Provide the [x, y] coordinate of the cell's center where the given text is located.  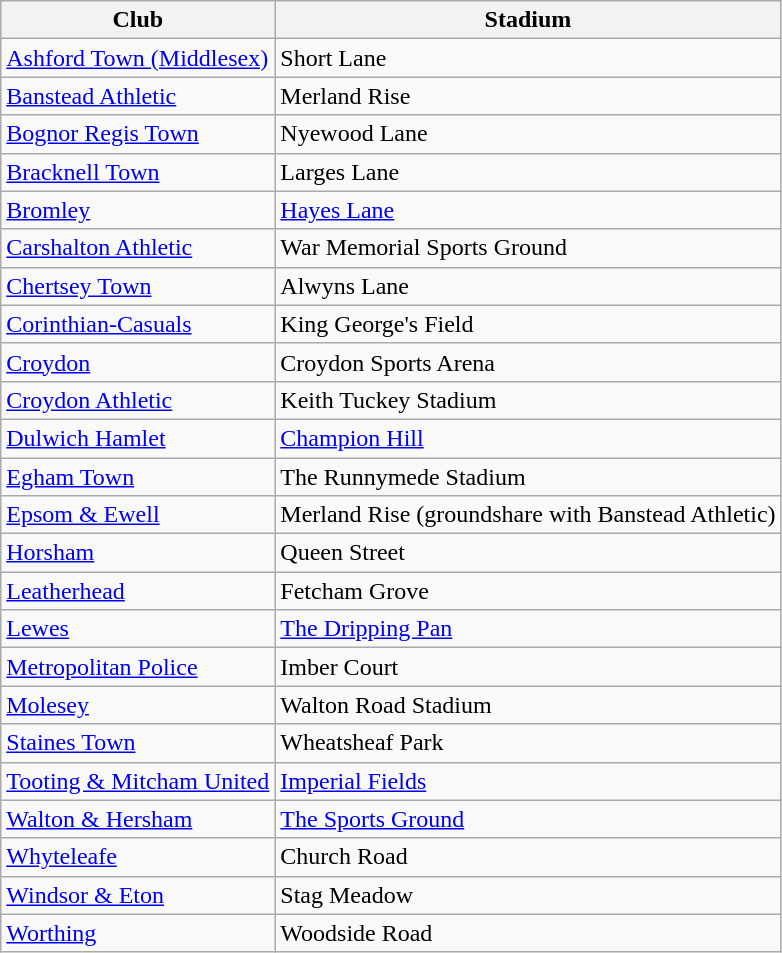
Corinthian-Casuals [138, 324]
War Memorial Sports Ground [528, 248]
Champion Hill [528, 438]
Club [138, 20]
Walton & Hersham [138, 819]
Lewes [138, 629]
Fetcham Grove [528, 591]
Merland Rise [528, 96]
Egham Town [138, 477]
Tooting & Mitcham United [138, 781]
Stag Meadow [528, 895]
Banstead Athletic [138, 96]
Croydon [138, 362]
Bognor Regis Town [138, 134]
Staines Town [138, 743]
Hayes Lane [528, 210]
Imber Court [528, 667]
Bracknell Town [138, 172]
Horsham [138, 553]
The Sports Ground [528, 819]
Epsom & Ewell [138, 515]
Metropolitan Police [138, 667]
The Runnymede Stadium [528, 477]
Alwyns Lane [528, 286]
Croydon Athletic [138, 400]
Wheatsheaf Park [528, 743]
Molesey [138, 705]
Merland Rise (groundshare with Banstead Athletic) [528, 515]
Leatherhead [138, 591]
Dulwich Hamlet [138, 438]
Stadium [528, 20]
Keith Tuckey Stadium [528, 400]
Windsor & Eton [138, 895]
Bromley [138, 210]
Church Road [528, 857]
Ashford Town (Middlesex) [138, 58]
Woodside Road [528, 933]
Larges Lane [528, 172]
Worthing [138, 933]
Carshalton Athletic [138, 248]
Short Lane [528, 58]
Queen Street [528, 553]
King George's Field [528, 324]
The Dripping Pan [528, 629]
Chertsey Town [138, 286]
Whyteleafe [138, 857]
Croydon Sports Arena [528, 362]
Imperial Fields [528, 781]
Walton Road Stadium [528, 705]
Nyewood Lane [528, 134]
